Return the (X, Y) coordinate for the center point of the cell that contains the specified text.  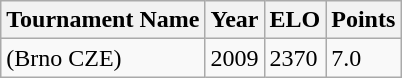
7.0 (364, 58)
ELO (295, 20)
(Brno CZE) (103, 58)
Year (234, 20)
2009 (234, 58)
Tournament Name (103, 20)
2370 (295, 58)
Points (364, 20)
